Return [x, y] of the center of cell containing provided text 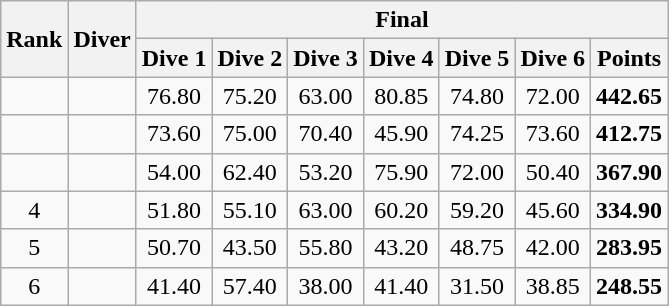
55.80 [326, 248]
38.00 [326, 286]
Dive 5 [477, 58]
45.90 [401, 134]
31.50 [477, 286]
74.25 [477, 134]
43.50 [250, 248]
74.80 [477, 96]
Dive 2 [250, 58]
51.80 [174, 210]
Dive 3 [326, 58]
38.85 [553, 286]
75.90 [401, 172]
442.65 [630, 96]
50.40 [553, 172]
6 [34, 286]
367.90 [630, 172]
45.60 [553, 210]
80.85 [401, 96]
75.00 [250, 134]
76.80 [174, 96]
4 [34, 210]
48.75 [477, 248]
Diver [102, 39]
54.00 [174, 172]
50.70 [174, 248]
Dive 6 [553, 58]
Dive 1 [174, 58]
53.20 [326, 172]
59.20 [477, 210]
334.90 [630, 210]
412.75 [630, 134]
43.20 [401, 248]
75.20 [250, 96]
Points [630, 58]
62.40 [250, 172]
283.95 [630, 248]
Final [402, 20]
70.40 [326, 134]
42.00 [553, 248]
Dive 4 [401, 58]
5 [34, 248]
Rank [34, 39]
60.20 [401, 210]
57.40 [250, 286]
248.55 [630, 286]
55.10 [250, 210]
